Detect which cell encompasses the target text, then output its (X, Y) center coordinate. 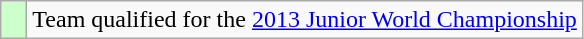
Team qualified for the 2013 Junior World Championship (305, 20)
